Detect which cell encompasses the target text, then output its (x, y) center coordinate. 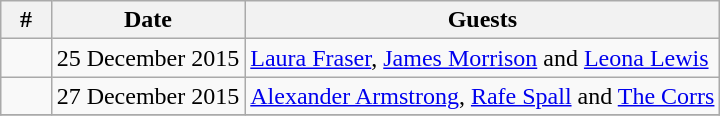
Guests (482, 20)
27 December 2015 (148, 96)
Date (148, 20)
Alexander Armstrong, Rafe Spall and The Corrs (482, 96)
Laura Fraser, James Morrison and Leona Lewis (482, 58)
# (26, 20)
25 December 2015 (148, 58)
